Return (X, Y) of the center of cell containing provided text 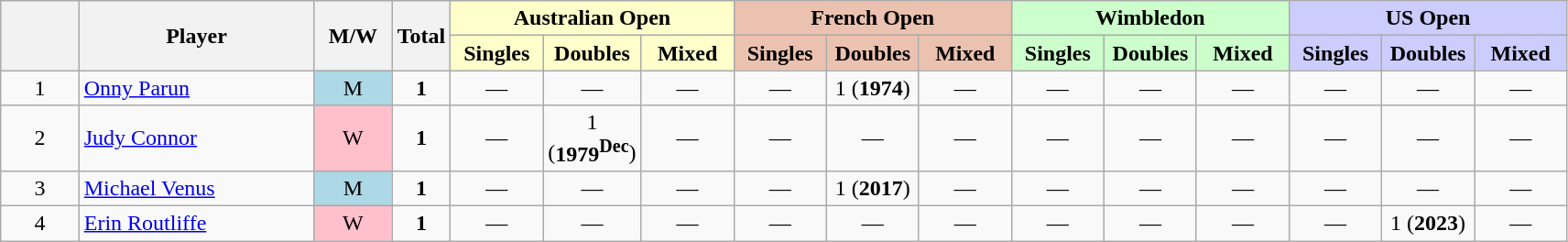
M/W (354, 36)
Wimbledon (1150, 18)
Michael Venus (196, 188)
3 (40, 188)
1 (1974) (872, 88)
Australian Open (592, 18)
US Open (1429, 18)
2 (40, 138)
1 (2017) (872, 188)
1 (1979Dec) (592, 138)
1 (2023) (1429, 224)
French Open (872, 18)
Erin Routliffe (196, 224)
4 (40, 224)
Onny Parun (196, 88)
Total (421, 36)
Judy Connor (196, 138)
Player (196, 36)
